Extract the [x, y] coordinate from the center of the cell holding the provided text.  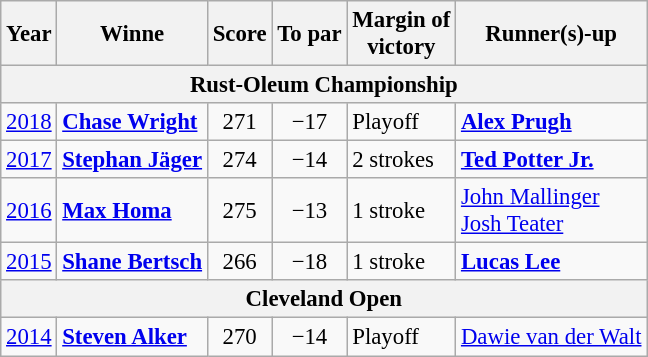
Margin ofvictory [402, 34]
Cleveland Open [324, 299]
Rust-Oleum Championship [324, 85]
Shane Bertsch [132, 262]
271 [240, 122]
−17 [310, 122]
Max Homa [132, 210]
2 strokes [402, 160]
274 [240, 160]
Score [240, 34]
2014 [29, 337]
270 [240, 337]
Ted Potter Jr. [552, 160]
−18 [310, 262]
Alex Prugh [552, 122]
Stephan Jäger [132, 160]
2015 [29, 262]
Lucas Lee [552, 262]
Year [29, 34]
275 [240, 210]
Winne [132, 34]
Chase Wright [132, 122]
2017 [29, 160]
266 [240, 262]
To par [310, 34]
John Mallinger Josh Teater [552, 210]
−13 [310, 210]
Dawie van der Walt [552, 337]
2016 [29, 210]
Steven Alker [132, 337]
2018 [29, 122]
Runner(s)-up [552, 34]
